From the cell containing the given text, extract its center point as (x, y) coordinate. 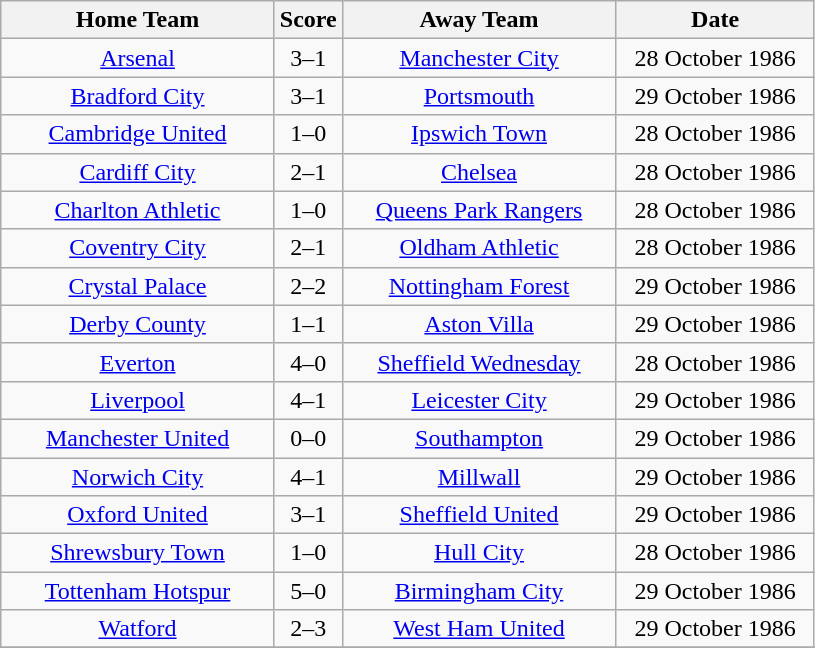
Everton (138, 362)
Bradford City (138, 96)
Birmingham City (479, 591)
Southampton (479, 438)
Shrewsbury Town (138, 553)
Oldham Athletic (479, 248)
Score (308, 20)
Cardiff City (138, 172)
Aston Villa (479, 324)
Derby County (138, 324)
Norwich City (138, 477)
Manchester City (479, 58)
Cambridge United (138, 134)
Hull City (479, 553)
Arsenal (138, 58)
Coventry City (138, 248)
Date (716, 20)
Liverpool (138, 400)
Sheffield Wednesday (479, 362)
Away Team (479, 20)
Home Team (138, 20)
Queens Park Rangers (479, 210)
Watford (138, 629)
Ipswich Town (479, 134)
Sheffield United (479, 515)
West Ham United (479, 629)
Charlton Athletic (138, 210)
Nottingham Forest (479, 286)
Tottenham Hotspur (138, 591)
4–0 (308, 362)
2–3 (308, 629)
0–0 (308, 438)
2–2 (308, 286)
Chelsea (479, 172)
Oxford United (138, 515)
Crystal Palace (138, 286)
Millwall (479, 477)
Leicester City (479, 400)
1–1 (308, 324)
Portsmouth (479, 96)
Manchester United (138, 438)
5–0 (308, 591)
